From the cell containing the given text, extract its center point as [X, Y] coordinate. 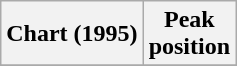
Peakposition [189, 34]
Chart (1995) [72, 34]
